For the text-containing cell, return its midpoint in (X, Y) coordinate format. 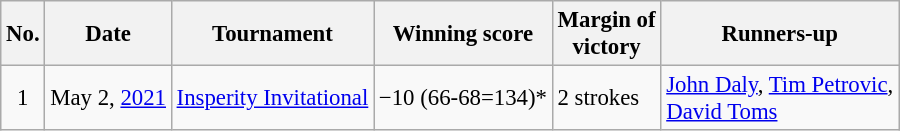
Insperity Invitational (272, 98)
John Daly, Tim Petrovic, David Toms (780, 98)
May 2, 2021 (108, 98)
No. (23, 34)
Tournament (272, 34)
Margin ofvictory (606, 34)
2 strokes (606, 98)
−10 (66-68=134)* (464, 98)
1 (23, 98)
Runners-up (780, 34)
Winning score (464, 34)
Date (108, 34)
